Search for the cell housing the specified text and yield its [x, y] center coordinate. 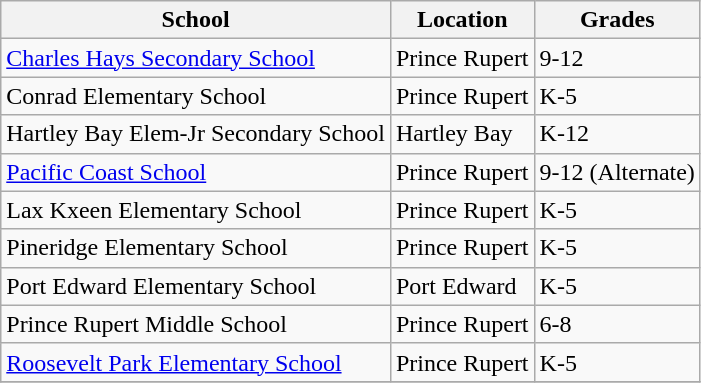
Prince Rupert Middle School [196, 324]
Hartley Bay [462, 134]
Charles Hays Secondary School [196, 58]
Roosevelt Park Elementary School [196, 362]
9-12 [617, 58]
Grades [617, 20]
Port Edward Elementary School [196, 286]
9-12 (Alternate) [617, 172]
Hartley Bay Elem-Jr Secondary School [196, 134]
Conrad Elementary School [196, 96]
Lax Kxeen Elementary School [196, 210]
School [196, 20]
Pineridge Elementary School [196, 248]
Pacific Coast School [196, 172]
K-12 [617, 134]
Port Edward [462, 286]
6-8 [617, 324]
Location [462, 20]
